Output the [X, Y] coordinate of the center of the cell containing the given text.  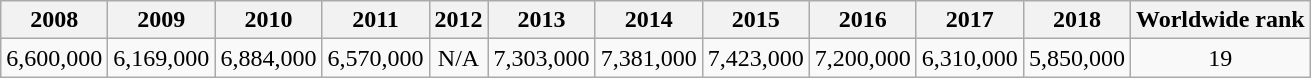
7,303,000 [542, 58]
2013 [542, 20]
2017 [970, 20]
6,600,000 [54, 58]
2012 [458, 20]
6,570,000 [376, 58]
2018 [1076, 20]
19 [1220, 58]
7,381,000 [648, 58]
Worldwide rank [1220, 20]
2011 [376, 20]
6,884,000 [268, 58]
6,310,000 [970, 58]
7,423,000 [756, 58]
6,169,000 [162, 58]
2016 [862, 20]
2014 [648, 20]
2015 [756, 20]
2009 [162, 20]
2008 [54, 20]
5,850,000 [1076, 58]
7,200,000 [862, 58]
N/A [458, 58]
2010 [268, 20]
